Extract the [x, y] coordinate from the center of the cell holding the provided text.  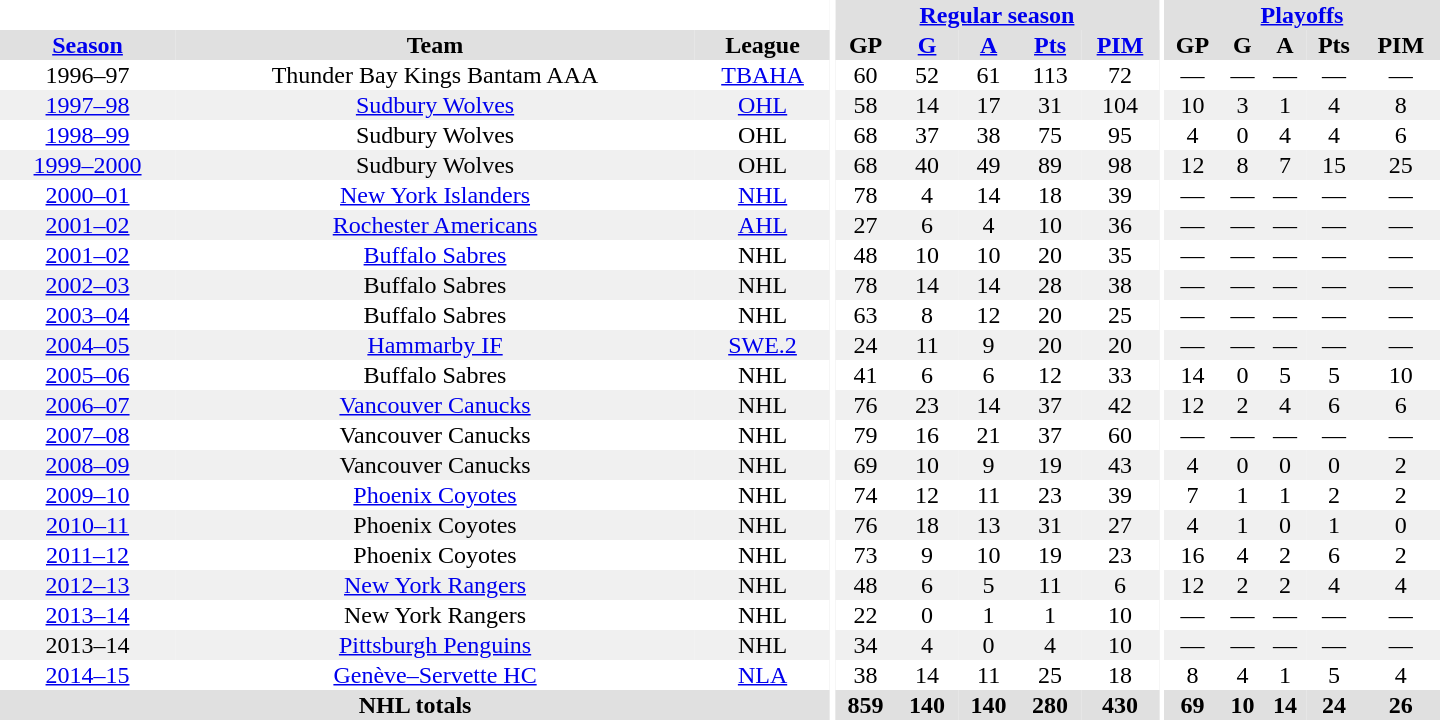
Thunder Bay Kings Bantam AAA [435, 75]
Team [435, 45]
NHL totals [415, 705]
1998–99 [88, 135]
17 [989, 105]
40 [927, 165]
79 [866, 435]
NLA [762, 675]
15 [1334, 165]
Hammarby IF [435, 345]
2004–05 [88, 345]
49 [989, 165]
280 [1050, 705]
1997–98 [88, 105]
Playoffs [1302, 15]
75 [1050, 135]
2011–12 [88, 555]
74 [866, 495]
13 [989, 525]
TBAHA [762, 75]
Genève–Servette HC [435, 675]
2003–04 [88, 315]
35 [1120, 255]
21 [989, 435]
Regular season [997, 15]
SWE.2 [762, 345]
1996–97 [88, 75]
Pittsburgh Penguins [435, 645]
2005–06 [88, 375]
98 [1120, 165]
22 [866, 615]
42 [1120, 405]
104 [1120, 105]
2008–09 [88, 465]
72 [1120, 75]
Rochester Americans [435, 225]
2006–07 [88, 405]
1999–2000 [88, 165]
2009–10 [88, 495]
2002–03 [88, 285]
2010–11 [88, 525]
63 [866, 315]
3 [1242, 105]
26 [1400, 705]
2012–13 [88, 585]
58 [866, 105]
28 [1050, 285]
95 [1120, 135]
Season [88, 45]
36 [1120, 225]
League [762, 45]
33 [1120, 375]
New York Islanders [435, 195]
89 [1050, 165]
859 [866, 705]
AHL [762, 225]
113 [1050, 75]
34 [866, 645]
2014–15 [88, 675]
41 [866, 375]
73 [866, 555]
52 [927, 75]
430 [1120, 705]
2000–01 [88, 195]
43 [1120, 465]
2007–08 [88, 435]
61 [989, 75]
